Capture the cell that displays the provided text and extract its (X, Y) central coordinate. 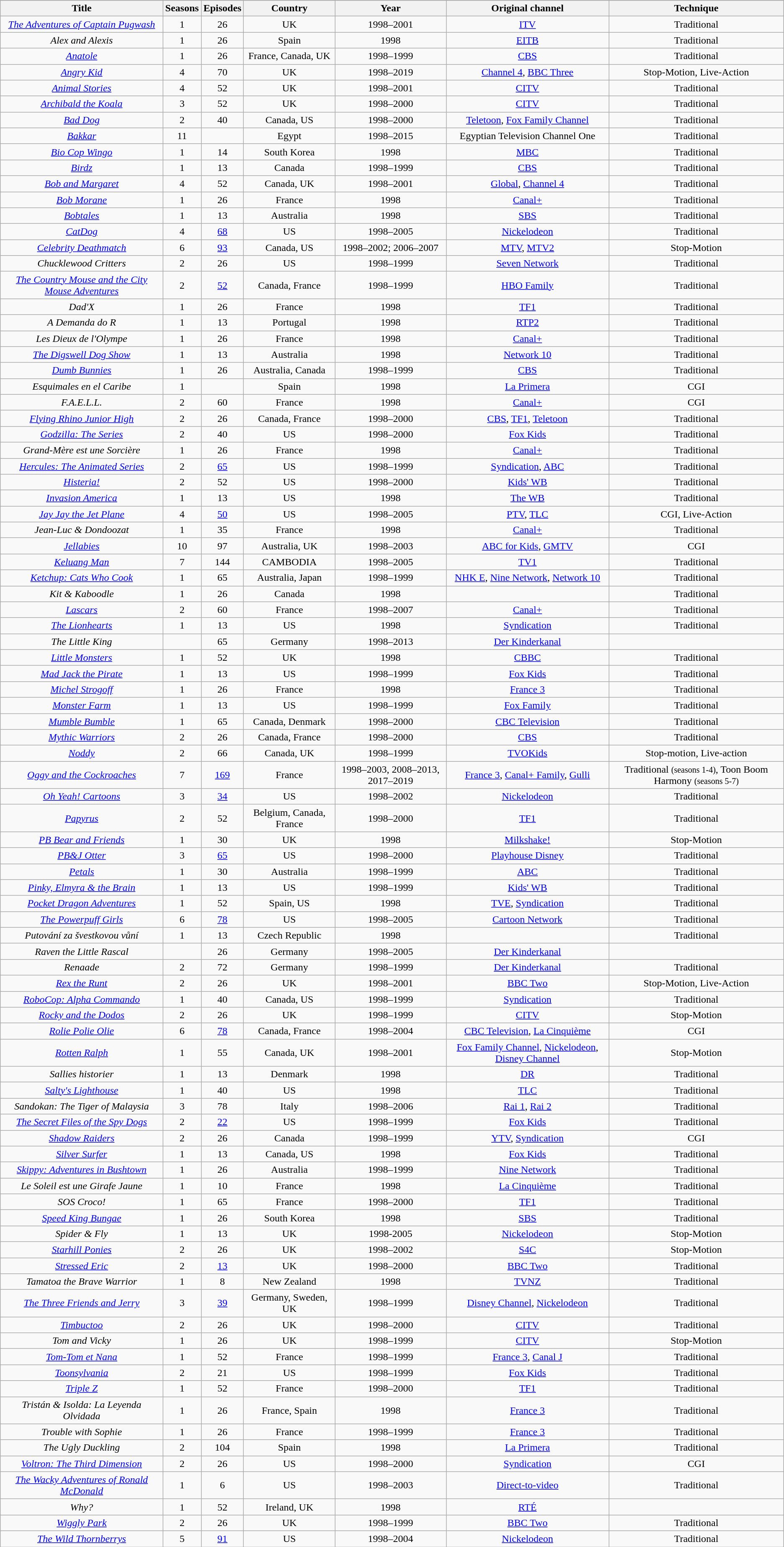
Seven Network (528, 264)
The Lionhearts (82, 626)
The Adventures of Captain Pugwash (82, 24)
Italy (289, 1106)
Technique (696, 8)
France 3, Canal J (528, 1357)
Grand-Mère est une Sorcière (82, 450)
Fox Family (528, 705)
55 (222, 1053)
Archibald the Koala (82, 104)
Sandokan: The Tiger of Malaysia (82, 1106)
Ireland, UK (289, 1507)
Le Soleil est une Girafe Jaune (82, 1186)
TVE, Syndication (528, 903)
Starhill Ponies (82, 1249)
Seasons (182, 8)
Birdz (82, 168)
Raven the Little Rascal (82, 951)
Bakkar (82, 136)
93 (222, 248)
DR (528, 1074)
Oh Yeah! Cartoons (82, 797)
Bob and Margaret (82, 184)
ITV (528, 24)
Tristán & Isolda: La Leyenda Olvidada (82, 1410)
The Three Friends and Jerry (82, 1303)
35 (222, 530)
Egyptian Television Channel One (528, 136)
MTV, MTV2 (528, 248)
Teletoon, Fox Family Channel (528, 120)
A Demanda do R (82, 323)
The Powerpuff Girls (82, 919)
Episodes (222, 8)
14 (222, 152)
1998–2003, 2008–2013, 2017–2019 (390, 775)
Salty's Lighthouse (82, 1090)
Syndication, ABC (528, 466)
Jean-Luc & Dondoozat (82, 530)
Tamatoa the Brave Warrior (82, 1282)
Trouble with Sophie (82, 1432)
Mythic Warriors (82, 737)
Voltron: The Third Dimension (82, 1464)
Monster Farm (82, 705)
Esquimales en el Caribe (82, 386)
Bad Dog (82, 120)
HBO Family (528, 285)
The Wacky Adventures of Ronald McDonald (82, 1485)
1998–2015 (390, 136)
TV1 (528, 562)
Germany, Sweden, UK (289, 1303)
Belgium, Canada, France (289, 818)
F.A.E.L.L. (82, 402)
Triple Z (82, 1389)
Rolie Polie Olie (82, 1031)
CBC Television (528, 721)
Rex the Runt (82, 983)
Papyrus (82, 818)
Playhouse Disney (528, 856)
Skippy: Adventures in Bushtown (82, 1170)
Australia, UK (289, 546)
YTV, Syndication (528, 1138)
Michel Strogoff (82, 689)
RoboCop: Alpha Commando (82, 999)
The Wild Thornberrys (82, 1539)
Tom-Tom et Nana (82, 1357)
Celebrity Deathmatch (82, 248)
TVNZ (528, 1282)
Dad'X (82, 307)
S4C (528, 1249)
Histeria! (82, 482)
PTV, TLC (528, 514)
Why? (82, 1507)
RTP2 (528, 323)
8 (222, 1282)
Les Dieux de l'Olympe (82, 339)
Original channel (528, 8)
21 (222, 1373)
Traditional (seasons 1-4), Toon Boom Harmony (seasons 5-7) (696, 775)
Milkshake! (528, 840)
Bio Cop Wingo (82, 152)
1998–2007 (390, 610)
TLC (528, 1090)
Egypt (289, 136)
Tom and Vicky (82, 1341)
Chucklewood Critters (82, 264)
Pinky, Elmyra & the Brain (82, 887)
Keluang Man (82, 562)
91 (222, 1539)
Hercules: The Animated Series (82, 466)
Shadow Raiders (82, 1138)
Stop-motion, Live-action (696, 753)
1998-2005 (390, 1234)
Flying Rhino Junior High (82, 418)
France 3, Canal+ Family, Gulli (528, 775)
39 (222, 1303)
TVOKids (528, 753)
Network 10 (528, 354)
The WB (528, 498)
Rocky and the Dodos (82, 1015)
New Zealand (289, 1282)
Anatole (82, 56)
Spain, US (289, 903)
Toonsylvania (82, 1373)
Kit & Kaboodle (82, 594)
Jay Jay the Jet Plane (82, 514)
ABC (528, 872)
Animal Stories (82, 88)
Direct-to-video (528, 1485)
Czech Republic (289, 935)
Oggy and the Cockroaches (82, 775)
169 (222, 775)
Jellabies (82, 546)
Little Monsters (82, 657)
NHK E, Nine Network, Network 10 (528, 578)
CBS, TF1, Teletoon (528, 418)
Year (390, 8)
MBC (528, 152)
Title (82, 8)
France, Spain (289, 1410)
Timbuctoo (82, 1325)
97 (222, 546)
Godzilla: The Series (82, 434)
Lascars (82, 610)
66 (222, 753)
Country (289, 8)
CAMBODIA (289, 562)
The Little King (82, 642)
The Country Mouse and the City Mouse Adventures (82, 285)
EITB (528, 40)
Canada, Denmark (289, 721)
CGI, Live-Action (696, 514)
Denmark (289, 1074)
Sallies historier (82, 1074)
Australia, Japan (289, 578)
Speed King Bungae (82, 1218)
La Cinquième (528, 1186)
PB Bear and Friends (82, 840)
Pocket Dragon Adventures (82, 903)
Cartoon Network (528, 919)
CatDog (82, 232)
22 (222, 1122)
Portugal (289, 323)
Ketchup: Cats Who Cook (82, 578)
Disney Channel, Nickelodeon (528, 1303)
CBBC (528, 657)
Mumble Bumble (82, 721)
Angry Kid (82, 72)
Australia, Canada (289, 370)
Channel 4, BBC Three (528, 72)
1998–2013 (390, 642)
Stressed Eric (82, 1266)
Wiggly Park (82, 1523)
France, Canada, UK (289, 56)
Mad Jack the Pirate (82, 673)
The Secret Files of the Spy Dogs (82, 1122)
Alex and Alexis (82, 40)
Bob Morane (82, 200)
Dumb Bunnies (82, 370)
1998–2002; 2006–2007 (390, 248)
68 (222, 232)
The Ugly Duckling (82, 1448)
RTÉ (528, 1507)
Invasion America (82, 498)
Rai 1, Rai 2 (528, 1106)
104 (222, 1448)
SOS Croco! (82, 1202)
1998–2019 (390, 72)
11 (182, 136)
CBC Television, La Cinquième (528, 1031)
1998–2006 (390, 1106)
Putování za švestkovou vůní (82, 935)
Global, Channel 4 (528, 184)
Bobtales (82, 216)
Petals (82, 872)
Fox Family Channel, Nickelodeon, Disney Channel (528, 1053)
70 (222, 72)
34 (222, 797)
72 (222, 967)
PB&J Otter (82, 856)
5 (182, 1539)
Rotten Ralph (82, 1053)
The Digswell Dog Show (82, 354)
144 (222, 562)
50 (222, 514)
Renaade (82, 967)
Noddy (82, 753)
ABC for Kids, GMTV (528, 546)
Silver Surfer (82, 1154)
Nine Network (528, 1170)
Spider & Fly (82, 1234)
